For the text-containing cell, return its midpoint in [X, Y] coordinate format. 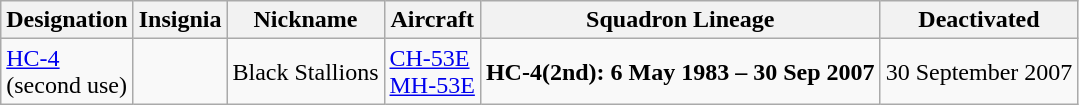
Aircraft [432, 20]
30 September 2007 [979, 72]
Designation [67, 20]
CH-53EMH-53E [432, 72]
Deactivated [979, 20]
Squadron Lineage [680, 20]
Insignia [180, 20]
HC-4(2nd): 6 May 1983 – 30 Sep 2007 [680, 72]
HC-4(second use) [67, 72]
Nickname [306, 20]
Black Stallions [306, 72]
